For the text-containing cell, return its midpoint in [X, Y] coordinate format. 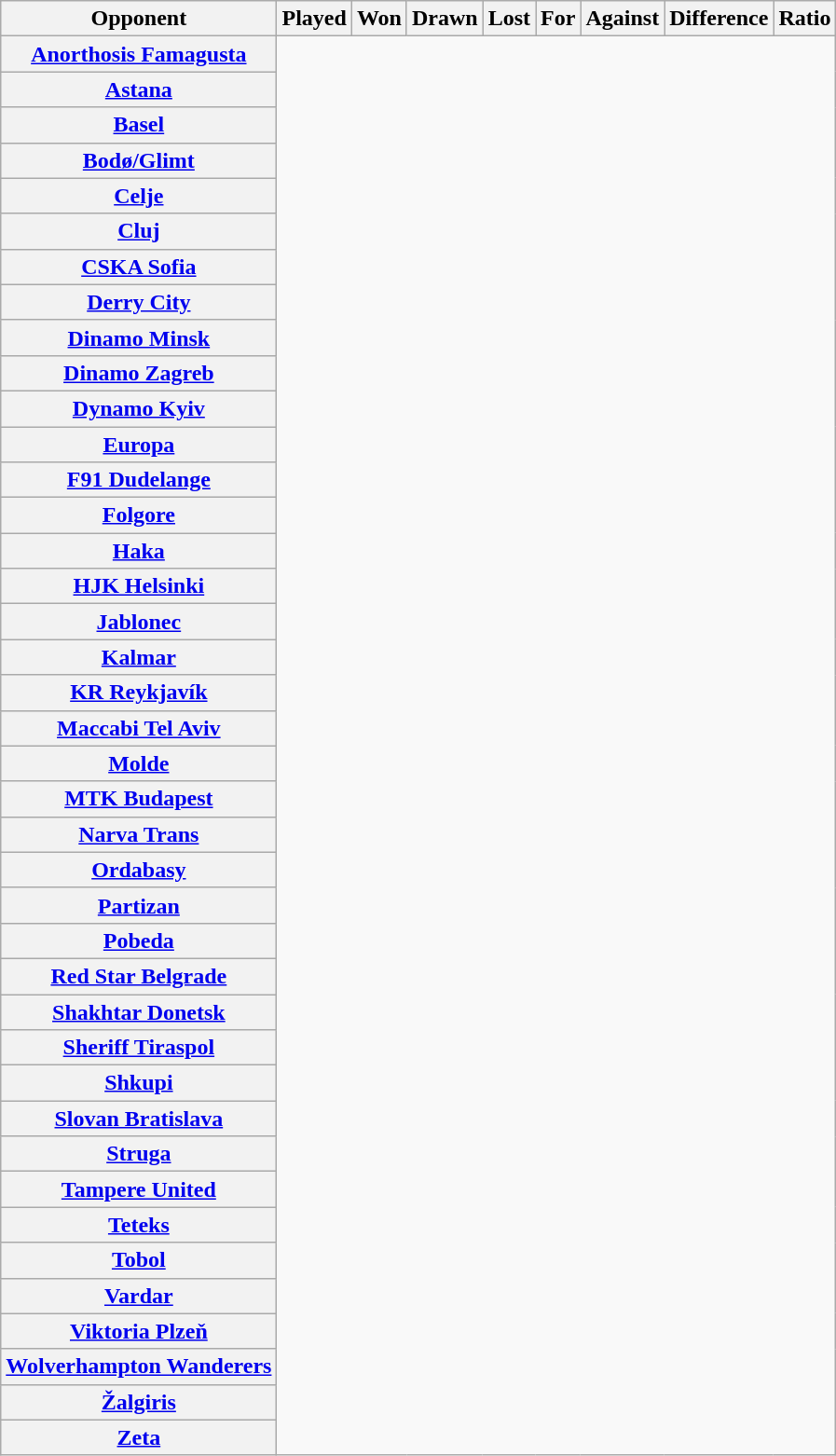
Difference [720, 19]
Cluj [139, 231]
Sheriff Tiraspol [139, 1048]
Partizan [139, 905]
Ordabasy [139, 870]
Jablonec [139, 622]
Vardar [139, 1296]
Opponent [139, 19]
Viktoria Plzeň [139, 1331]
Struga [139, 1154]
Dinamo Zagreb [139, 373]
Bodø/Glimt [139, 160]
Pobeda [139, 941]
Teteks [139, 1225]
Tampere United [139, 1189]
Žalgiris [139, 1402]
Molde [139, 763]
Shakhtar Donetsk [139, 1011]
Europa [139, 445]
Narva Trans [139, 834]
Dynamo Kyiv [139, 408]
Slovan Bratislava [139, 1119]
Drawn [445, 19]
Basel [139, 125]
Folgore [139, 515]
For [558, 19]
Maccabi Tel Aviv [139, 728]
Astana [139, 89]
Haka [139, 551]
Derry City [139, 302]
Ratio [805, 19]
Shkupi [139, 1083]
Zeta [139, 1437]
Celje [139, 196]
HJK Helsinki [139, 586]
MTK Budapest [139, 799]
Dinamo Minsk [139, 337]
Against [623, 19]
Lost [509, 19]
Won [378, 19]
Kalmar [139, 657]
Red Star Belgrade [139, 976]
F91 Dudelange [139, 480]
Wolverhampton Wanderers [139, 1367]
Tobol [139, 1260]
CSKA Sofia [139, 267]
Anorthosis Famagusta [139, 54]
KR Reykjavík [139, 693]
Played [314, 19]
